Identify which cell holds the provided text, then report its [x, y] central coordinate. 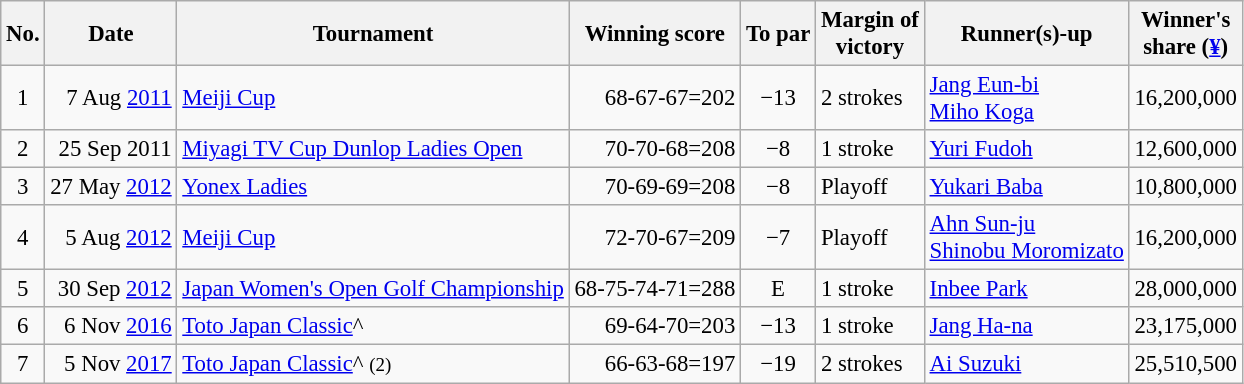
Toto Japan Classic^ (2) [373, 364]
Winning score [655, 34]
10,800,000 [1186, 187]
Inbee Park [1026, 289]
27 May 2012 [111, 187]
To par [778, 34]
25 Sep 2011 [111, 149]
No. [23, 34]
23,175,000 [1186, 327]
12,600,000 [1186, 149]
Date [111, 34]
68-67-67=202 [655, 98]
72-70-67=209 [655, 238]
70-69-69=208 [655, 187]
Runner(s)-up [1026, 34]
5 Aug 2012 [111, 238]
Winner'sshare (¥) [1186, 34]
Ai Suzuki [1026, 364]
Toto Japan Classic^ [373, 327]
Japan Women's Open Golf Championship [373, 289]
Margin ofvictory [870, 34]
2 [23, 149]
69-64-70=203 [655, 327]
70-70-68=208 [655, 149]
3 [23, 187]
7 [23, 364]
E [778, 289]
6 [23, 327]
1 [23, 98]
Jang Ha-na [1026, 327]
5 Nov 2017 [111, 364]
5 [23, 289]
7 Aug 2011 [111, 98]
25,510,500 [1186, 364]
Yonex Ladies [373, 187]
66-63-68=197 [655, 364]
68-75-74-71=288 [655, 289]
Miyagi TV Cup Dunlop Ladies Open [373, 149]
4 [23, 238]
−19 [778, 364]
6 Nov 2016 [111, 327]
Jang Eun-bi Miho Koga [1026, 98]
Tournament [373, 34]
Yukari Baba [1026, 187]
−7 [778, 238]
Yuri Fudoh [1026, 149]
Ahn Sun-ju Shinobu Moromizato [1026, 238]
30 Sep 2012 [111, 289]
28,000,000 [1186, 289]
